Capture the cell that displays the provided text and extract its [X, Y] central coordinate. 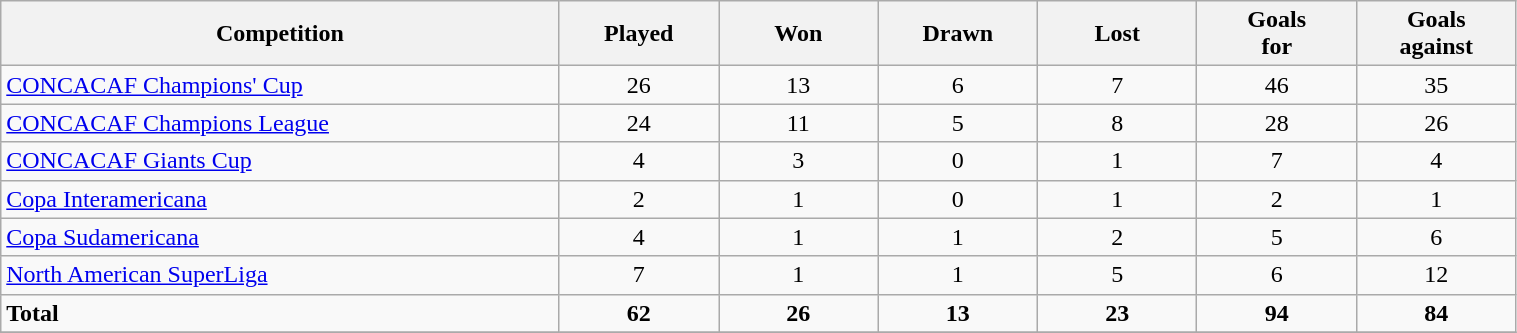
8 [1116, 123]
46 [1276, 85]
23 [1116, 313]
62 [638, 313]
Goalsfor [1276, 34]
Competition [280, 34]
28 [1276, 123]
94 [1276, 313]
CONCACAF Champions' Cup [280, 85]
Lost [1116, 34]
3 [798, 161]
CONCACAF Champions League [280, 123]
Copa Sudamericana [280, 237]
35 [1436, 85]
24 [638, 123]
84 [1436, 313]
11 [798, 123]
North American SuperLiga [280, 275]
Drawn [958, 34]
Played [638, 34]
Goalsagainst [1436, 34]
CONCACAF Giants Cup [280, 161]
Copa Interamericana [280, 199]
Total [280, 313]
Won [798, 34]
12 [1436, 275]
